Scan for the cell matching the given text and deliver its [x, y] coordinate at center. 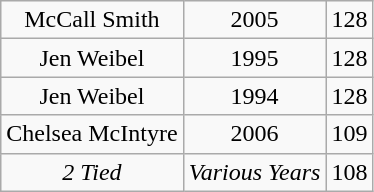
Various Years [254, 172]
2006 [254, 134]
Chelsea McIntyre [92, 134]
1995 [254, 58]
109 [350, 134]
108 [350, 172]
2005 [254, 20]
1994 [254, 96]
2 Tied [92, 172]
McCall Smith [92, 20]
